Pinpoint the cell where the given text exists, returning its (X, Y) midpoint coordinate. 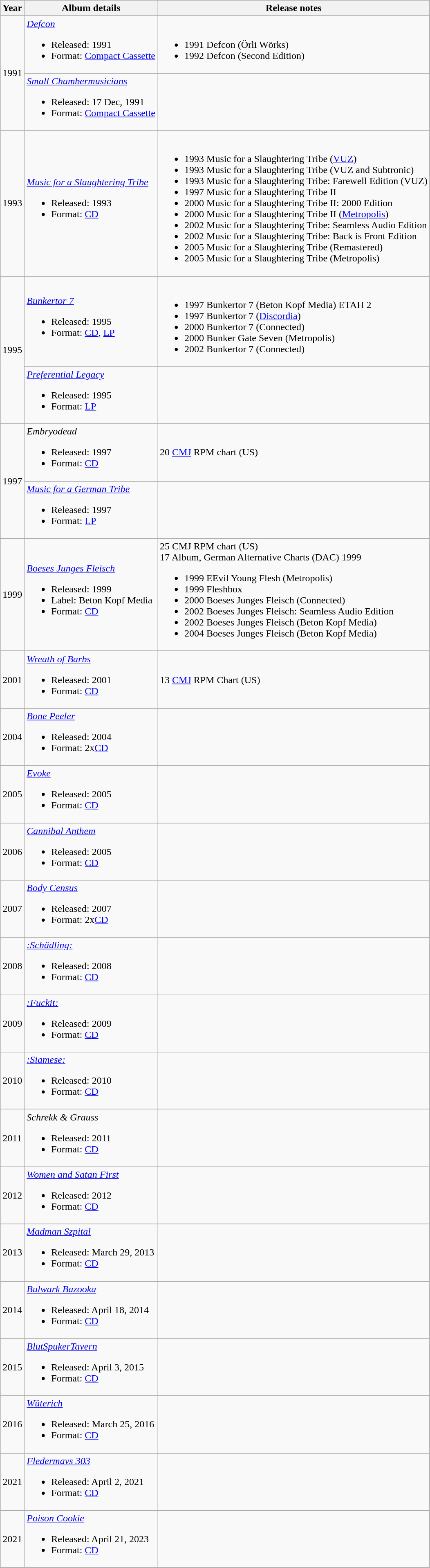
1995 (12, 350)
Bunkertor 7Released: 1995Format: CD, LP (91, 322)
Body CensusReleased: 2007Format: 2xCD (91, 909)
2015 (12, 1367)
2004 (12, 737)
Fledermavs 303Released: April 2, 2021 Format: CD (91, 1482)
Release notes (294, 8)
Small ChambermusiciansReleased: 17 Dec, 1991Format: Compact Cassette (91, 102)
2010 (12, 1081)
2012 (12, 1195)
BlutSpukerTavernReleased: April 3, 2015 Format: CD (91, 1367)
Schrekk & GraussReleased: 2011Format: CD (91, 1138)
WüterichReleased: March 25, 2016 Format: CD (91, 1424)
Wreath of BarbsReleased: 2001Format: CD (91, 679)
2014 (12, 1310)
Madman SzpitalReleased: March 29, 2013Format: CD (91, 1253)
Album details (91, 8)
2005 (12, 794)
Music for a Slaughtering TribeReleased: 1993Format: CD (91, 203)
1991 Defcon (Örli Wörks)1992 Defcon (Second Edition) (294, 45)
DefconReleased: 1991Format: Compact Cassette (91, 45)
Preferential LegacyReleased: 1995Format: LP (91, 395)
20 CMJ RPM chart (US) (294, 452)
2009 (12, 1024)
2001 (12, 679)
EvokeReleased: 2005Format: CD (91, 794)
2013 (12, 1253)
2016 (12, 1424)
Music for a German TribeReleased: 1997Format: LP (91, 510)
1999 (12, 595)
1997 (12, 481)
2008 (12, 966)
1991 (12, 73)
2007 (12, 909)
Women and Satan FirstReleased: 2012Format: CD (91, 1195)
Year (12, 8)
EmbryodeadReleased: 1997Format: CD (91, 452)
:Siamese:Released: 2010Format: CD (91, 1081)
2006 (12, 852)
Boeses Junges FleischReleased: 1999Label: Beton Kopf MediaFormat: CD (91, 595)
Cannibal AnthemReleased: 2005Format: CD (91, 852)
1993 (12, 203)
Poison CookieReleased: April 21, 2023Format: CD (91, 1539)
:Schädling:Released: 2008Format: CD (91, 966)
13 CMJ RPM Chart (US) (294, 679)
2011 (12, 1138)
Bulwark BazookaReleased: April 18, 2014Format: CD (91, 1310)
Bone PeelerReleased: 2004Format: 2xCD (91, 737)
:Fuckit:Released: 2009Format: CD (91, 1024)
